Identify which cell holds the provided text, then report its [x, y] central coordinate. 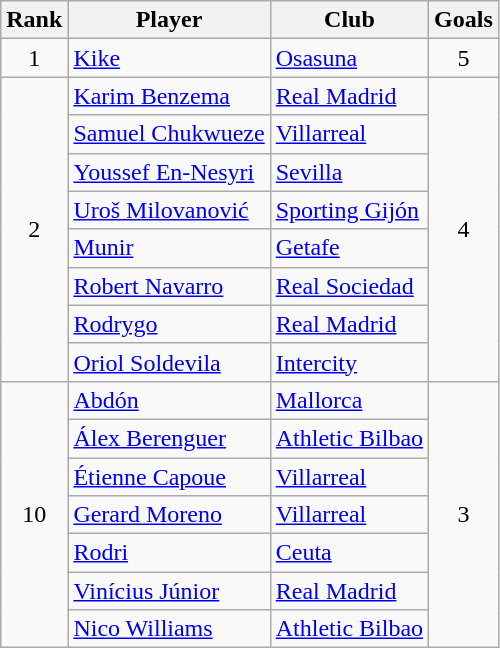
Abdón [169, 400]
Intercity [349, 362]
5 [464, 58]
Rank [34, 20]
3 [464, 514]
Mallorca [349, 400]
Sporting Gijón [349, 210]
Osasuna [349, 58]
Uroš Milovanović [169, 210]
Álex Berenguer [169, 438]
Munir [169, 248]
Getafe [349, 248]
Gerard Moreno [169, 515]
Rodri [169, 553]
Vinícius Júnior [169, 591]
Real Sociedad [349, 286]
Kike [169, 58]
Karim Benzema [169, 96]
Oriol Soldevila [169, 362]
Club [349, 20]
2 [34, 229]
Nico Williams [169, 629]
Ceuta [349, 553]
Rodrygo [169, 324]
Samuel Chukwueze [169, 134]
Youssef En-Nesyri [169, 172]
Sevilla [349, 172]
4 [464, 229]
Robert Navarro [169, 286]
1 [34, 58]
10 [34, 514]
Player [169, 20]
Goals [464, 20]
Étienne Capoue [169, 477]
